From the cell containing the given text, extract its center point as [x, y] coordinate. 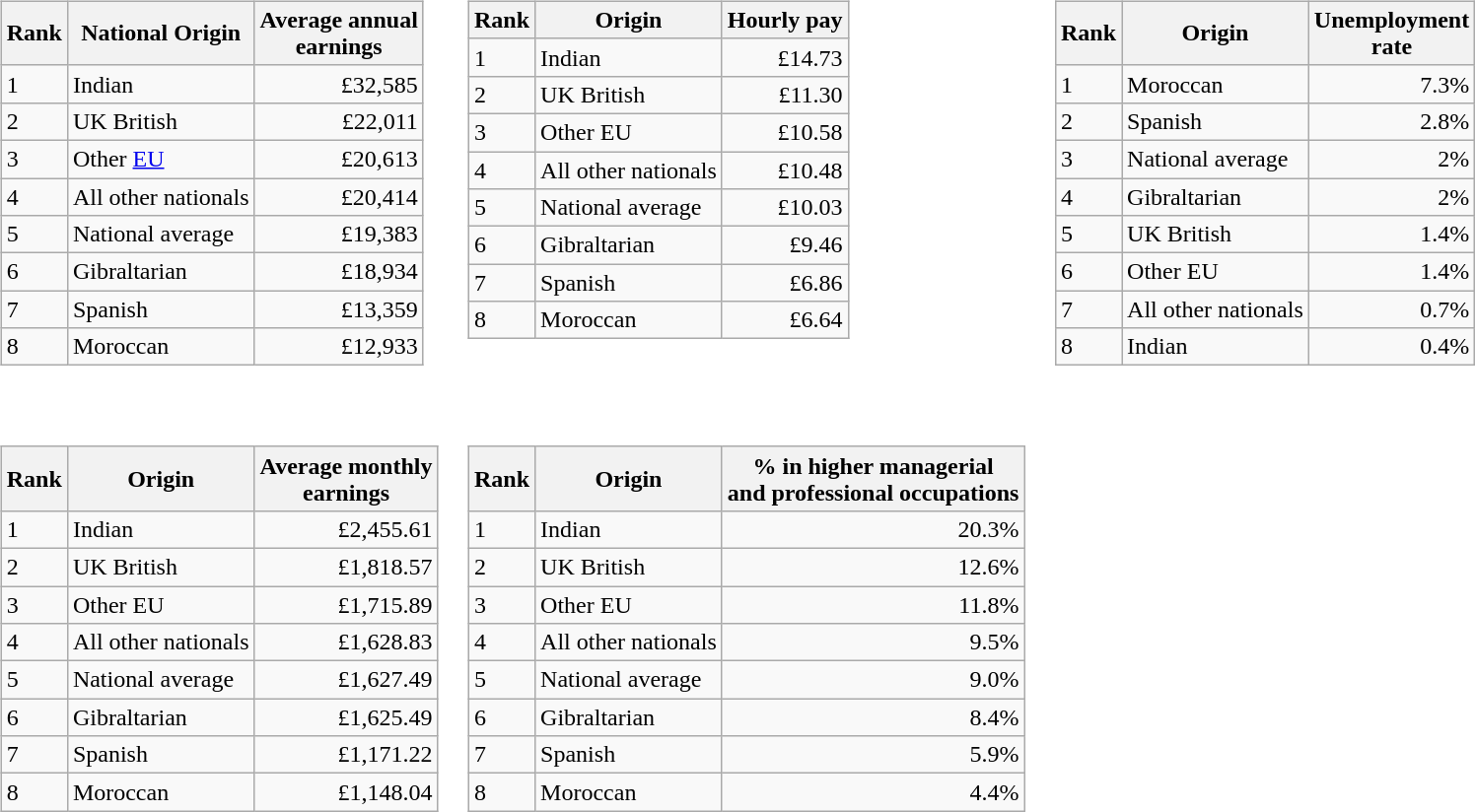
£1,715.89 [346, 604]
£1,171.22 [346, 755]
7.3% [1391, 84]
Average annualearnings [339, 34]
£1,627.49 [346, 680]
National Origin [161, 34]
£1,625.49 [346, 717]
£19,383 [339, 235]
£6.64 [785, 320]
20.3% [874, 529]
£2,455.61 [346, 529]
Average monthlyearnings [346, 479]
£22,011 [339, 121]
£10.58 [785, 132]
0.4% [1391, 347]
£32,585 [339, 84]
Unemploymentrate [1391, 34]
% in higher managerialand professional occupations [874, 479]
£9.46 [785, 245]
£12,933 [339, 347]
£1,628.83 [346, 643]
£1,818.57 [346, 567]
5.9% [874, 755]
£11.30 [785, 95]
2.8% [1391, 121]
11.8% [874, 604]
9.5% [874, 643]
4.4% [874, 792]
0.7% [1391, 309]
£10.48 [785, 170]
£14.73 [785, 57]
£10.03 [785, 208]
12.6% [874, 567]
£13,359 [339, 309]
£1,148.04 [346, 792]
Hourly pay [785, 20]
£20,613 [339, 159]
£20,414 [339, 196]
£6.86 [785, 283]
9.0% [874, 680]
£18,934 [339, 272]
8.4% [874, 717]
